Identify which cell holds the provided text, then report its (X, Y) central coordinate. 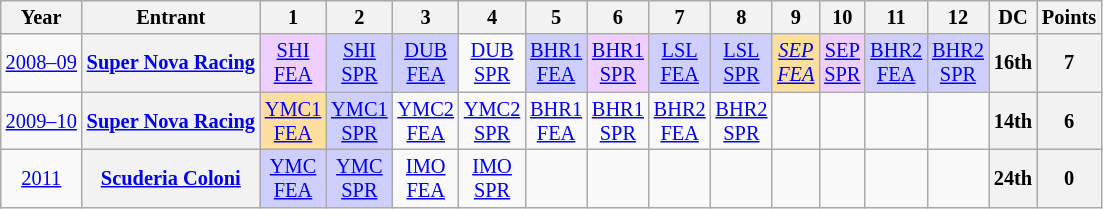
4 (492, 17)
8 (742, 17)
12 (958, 17)
9 (796, 17)
LSLSPR (742, 63)
LSLFEA (680, 63)
11 (896, 17)
Scuderia Coloni (171, 178)
IMOFEA (426, 178)
SHISPR (359, 63)
10 (842, 17)
DUBSPR (492, 63)
Entrant (171, 17)
YMC1FEA (293, 121)
YMCFEA (293, 178)
1 (293, 17)
5 (556, 17)
Points (1069, 17)
2008–09 (42, 63)
2009–10 (42, 121)
2011 (42, 178)
YMC1SPR (359, 121)
YMC2SPR (492, 121)
Year (42, 17)
24th (1013, 178)
SEPSPR (842, 63)
DUBFEA (426, 63)
3 (426, 17)
0 (1069, 178)
IMOSPR (492, 178)
YMCSPR (359, 178)
SEPFEA (796, 63)
16th (1013, 63)
2 (359, 17)
DC (1013, 17)
14th (1013, 121)
SHIFEA (293, 63)
YMC2FEA (426, 121)
